Identify which cell holds the provided text, then report its (X, Y) central coordinate. 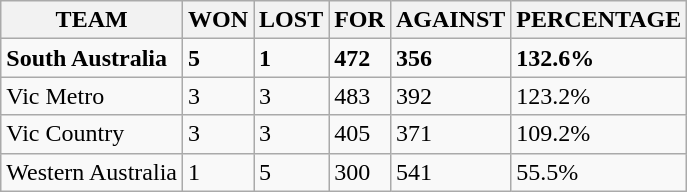
132.6% (599, 58)
PERCENTAGE (599, 20)
Vic Country (92, 134)
356 (450, 58)
AGAINST (450, 20)
Vic Metro (92, 96)
TEAM (92, 20)
472 (360, 58)
55.5% (599, 172)
Western Australia (92, 172)
FOR (360, 20)
LOST (292, 20)
South Australia (92, 58)
109.2% (599, 134)
300 (360, 172)
371 (450, 134)
WON (218, 20)
541 (450, 172)
483 (360, 96)
405 (360, 134)
392 (450, 96)
123.2% (599, 96)
